Return the (X, Y) coordinate for the center point of the cell that contains the specified text.  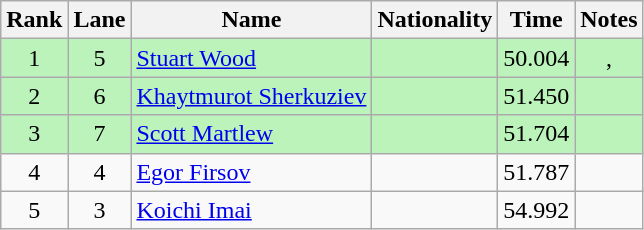
, (609, 58)
Nationality (435, 20)
Lane (100, 20)
51.704 (536, 134)
Notes (609, 20)
50.004 (536, 58)
6 (100, 96)
Stuart Wood (252, 58)
Egor Firsov (252, 172)
Rank (34, 20)
Khaytmurot Sherkuziev (252, 96)
1 (34, 58)
51.787 (536, 172)
Scott Martlew (252, 134)
54.992 (536, 210)
2 (34, 96)
Name (252, 20)
51.450 (536, 96)
7 (100, 134)
Time (536, 20)
Koichi Imai (252, 210)
